Return [x, y] of the center of cell containing provided text 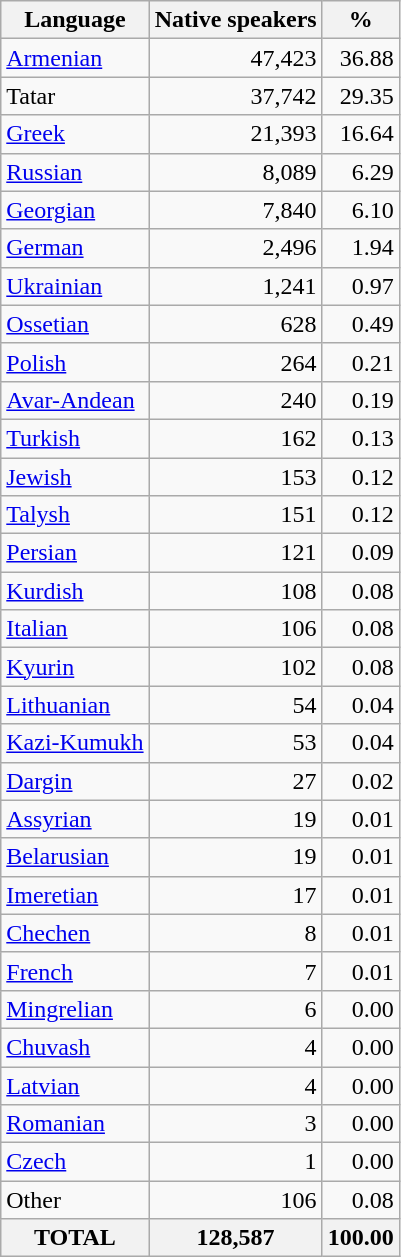
Kyurin [75, 667]
17 [236, 895]
Kazi-Kumukh [75, 743]
Armenian [75, 58]
21,393 [236, 134]
Georgian [75, 210]
121 [236, 553]
1,241 [236, 286]
1.94 [360, 248]
Kurdish [75, 591]
53 [236, 743]
TOTAL [75, 1238]
0.19 [360, 400]
Imeretian [75, 895]
Jewish [75, 477]
29.35 [360, 96]
French [75, 971]
36.88 [360, 58]
Czech [75, 1162]
Tatar [75, 96]
Assyrian [75, 819]
6.29 [360, 172]
162 [236, 438]
Italian [75, 629]
100.00 [360, 1238]
Latvian [75, 1085]
Belarusian [75, 857]
54 [236, 705]
Chechen [75, 933]
Russian [75, 172]
27 [236, 781]
108 [236, 591]
Ossetian [75, 324]
8 [236, 933]
0.49 [360, 324]
628 [236, 324]
Other [75, 1200]
Chuvash [75, 1047]
Talysh [75, 515]
Avar-Andean [75, 400]
7,840 [236, 210]
6.10 [360, 210]
128,587 [236, 1238]
0.13 [360, 438]
Ukrainian [75, 286]
Mingrelian [75, 1009]
151 [236, 515]
3 [236, 1124]
153 [236, 477]
0.02 [360, 781]
1 [236, 1162]
Polish [75, 362]
16.64 [360, 134]
Turkish [75, 438]
Lithuanian [75, 705]
% [360, 20]
102 [236, 667]
Language [75, 20]
0.97 [360, 286]
Romanian [75, 1124]
2,496 [236, 248]
0.09 [360, 553]
German [75, 248]
Native speakers [236, 20]
37,742 [236, 96]
6 [236, 1009]
Persian [75, 553]
Dargin [75, 781]
47,423 [236, 58]
0.21 [360, 362]
7 [236, 971]
Greek [75, 134]
240 [236, 400]
8,089 [236, 172]
264 [236, 362]
